Return [X, Y] of the center of cell containing provided text 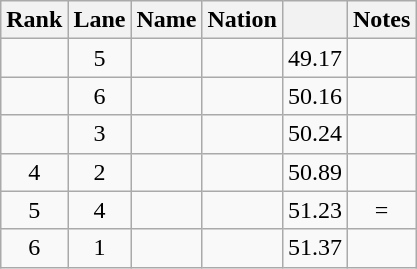
1 [100, 248]
= [381, 210]
Lane [100, 20]
49.17 [314, 58]
51.37 [314, 248]
50.16 [314, 96]
Notes [381, 20]
Rank [34, 20]
51.23 [314, 210]
3 [100, 134]
50.89 [314, 172]
Nation [242, 20]
50.24 [314, 134]
Name [166, 20]
2 [100, 172]
